Return [x, y] of the center of cell containing provided text 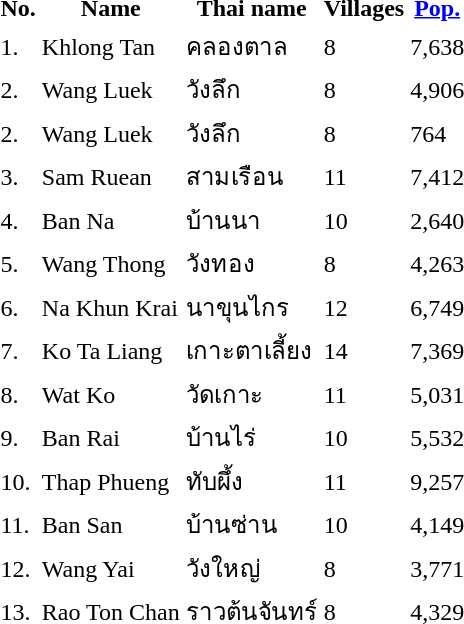
บ้านซ่าน [252, 524]
คลองตาล [252, 46]
Wang Thong [110, 264]
บ้านนา [252, 220]
Wang Yai [110, 568]
วังใหญ่ [252, 568]
ทับผึ้ง [252, 481]
Wat Ko [110, 394]
วัดเกาะ [252, 394]
เกาะตาเลี้ยง [252, 350]
Ban San [110, 524]
12 [364, 307]
Sam Ruean [110, 176]
Thap Phueng [110, 481]
Na Khun Krai [110, 307]
วังทอง [252, 264]
Ban Rai [110, 438]
สามเรือน [252, 176]
Ban Na [110, 220]
Khlong Tan [110, 46]
Ko Ta Liang [110, 350]
นาขุนไกร [252, 307]
บ้านไร่ [252, 438]
14 [364, 350]
